Detect which cell encompasses the target text, then output its (X, Y) center coordinate. 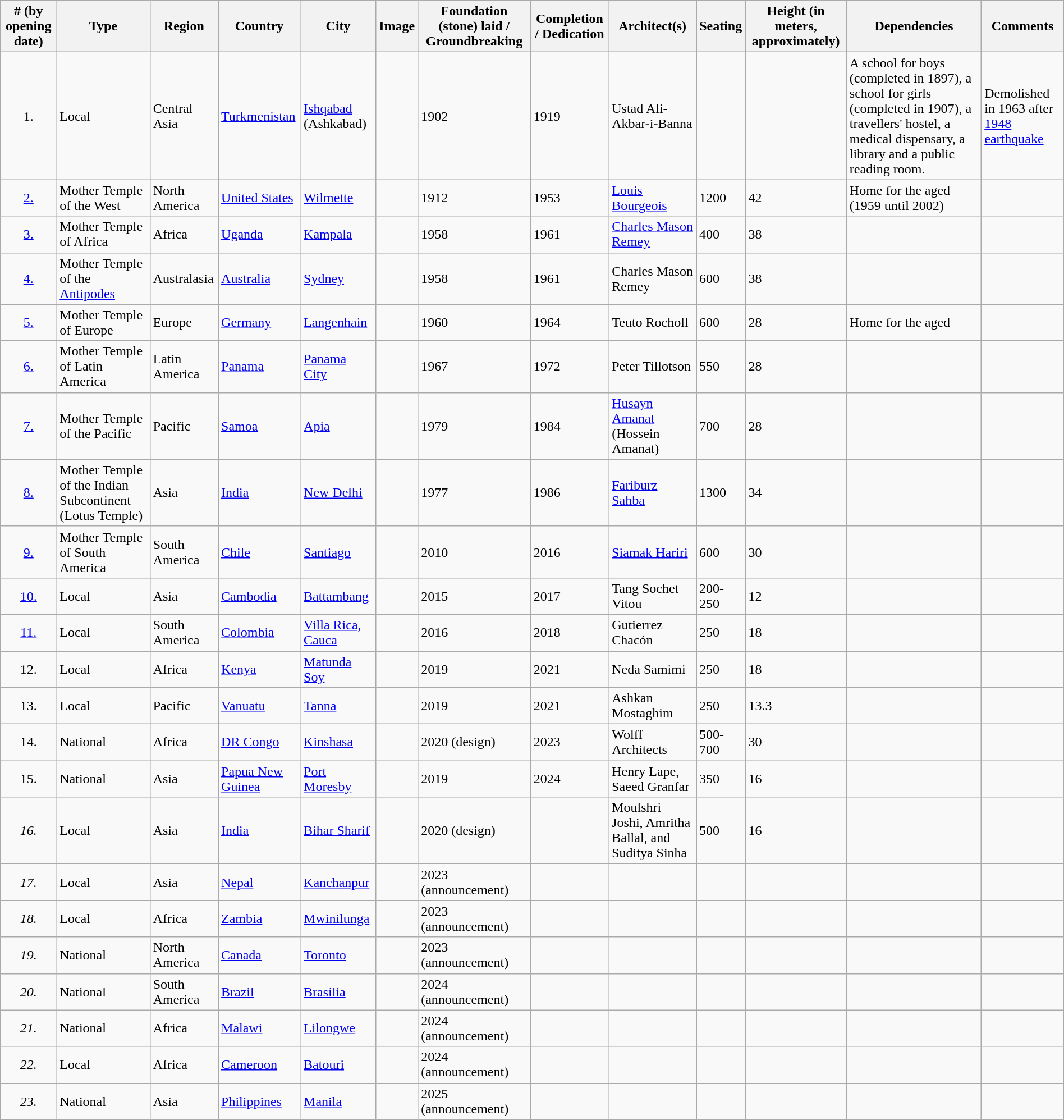
Lilongwe (338, 1028)
Battambang (338, 596)
1902 (475, 116)
Mother Temple of Africa (103, 235)
Peter Tillotson (653, 367)
Malawi (259, 1028)
1984 (570, 426)
7. (29, 426)
Neda Samimi (653, 669)
Matunda Soy (338, 669)
2017 (570, 596)
20. (29, 991)
Ashkan Mostaghim (653, 706)
Brazil (259, 991)
Mother Temple of the Pacific (103, 426)
42 (796, 198)
400 (721, 235)
Completion / Dedication (570, 26)
550 (721, 367)
21. (29, 1028)
Chile (259, 552)
Australia (259, 278)
14. (29, 742)
12 (796, 596)
Husayn Amanat (Hossein Amanat) (653, 426)
2015 (475, 596)
4. (29, 278)
Height (in meters, approximately) (796, 26)
1300 (721, 493)
Dependencies (914, 26)
Panama City (338, 367)
1986 (570, 493)
Ustad Ali-Akbar-i-Banna (653, 116)
Mother Temple of the West (103, 198)
Ishqabad (Ashkabad) (338, 116)
Vanuatu (259, 706)
Kinshasa (338, 742)
Langenhain (338, 322)
1953 (570, 198)
1967 (475, 367)
Home for the aged (914, 322)
1972 (570, 367)
1200 (721, 198)
DR Congo (259, 742)
23. (29, 1101)
Latin America (184, 367)
Mother Temple of the Antipodes (103, 278)
Comments (1022, 26)
10. (29, 596)
34 (796, 493)
Moulshri Joshi, Amritha Ballal, and Suditya Sinha (653, 831)
# (by opening date) (29, 26)
500 (721, 831)
Kenya (259, 669)
13. (29, 706)
Mother Temple of South America (103, 552)
13.3 (796, 706)
Europe (184, 322)
Philippines (259, 1101)
Mother Temple of Latin America (103, 367)
Mother Temple of Europe (103, 322)
8. (29, 493)
Tanna (338, 706)
Siamak Hariri (653, 552)
Image (397, 26)
1919 (570, 116)
Teuto Rocholl (653, 322)
18. (29, 918)
700 (721, 426)
Nepal (259, 883)
12. (29, 669)
2024 (570, 779)
Kanchanpur (338, 883)
Samoa (259, 426)
1912 (475, 198)
Manila (338, 1101)
2023 (570, 742)
Uganda (259, 235)
Home for the aged (1959 until 2002) (914, 198)
1. (29, 116)
Apia (338, 426)
Mwinilunga (338, 918)
Turkmenistan (259, 116)
United States (259, 198)
Port Moresby (338, 779)
1977 (475, 493)
Demolished in 1963 after 1948 earthquake (1022, 116)
5. (29, 322)
22. (29, 1064)
Colombia (259, 632)
Germany (259, 322)
16. (29, 831)
2. (29, 198)
1960 (475, 322)
Region (184, 26)
Santiago (338, 552)
Papua New Guinea (259, 779)
Tang Sochet Vitou (653, 596)
Panama (259, 367)
3. (29, 235)
Batouri (338, 1064)
500-700 (721, 742)
Louis Bourgeois (653, 198)
6. (29, 367)
Type (103, 26)
2025 (announcement) (475, 1101)
Country (259, 26)
19. (29, 956)
Architect(s) (653, 26)
350 (721, 779)
City (338, 26)
Bihar Sharif (338, 831)
Sydney (338, 278)
Mother Temple of the Indian Subcontinent (Lotus Temple) (103, 493)
Central Asia (184, 116)
1964 (570, 322)
Fariburz Sahba (653, 493)
2018 (570, 632)
1979 (475, 426)
17. (29, 883)
Cameroon (259, 1064)
Australasia (184, 278)
Brasília (338, 991)
Cambodia (259, 596)
Seating (721, 26)
Zambia (259, 918)
Kampala (338, 235)
Wilmette (338, 198)
15. (29, 779)
Canada (259, 956)
2010 (475, 552)
Wolff Architects (653, 742)
Villa Rica, Cauca (338, 632)
Gutierrez Chacón (653, 632)
Toronto (338, 956)
New Delhi (338, 493)
Foundation (stone) laid / Groundbreaking (475, 26)
9. (29, 552)
Henry Lape, Saeed Granfar (653, 779)
11. (29, 632)
200-250 (721, 596)
